Output the (X, Y) coordinate of the center of the cell containing the given text.  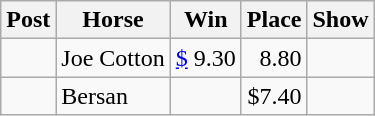
Win (206, 20)
Post (28, 20)
Horse (113, 20)
$ 9.30 (206, 58)
Show (340, 20)
Place (274, 20)
Joe Cotton (113, 58)
$7.40 (274, 96)
Bersan (113, 96)
8.80 (274, 58)
